Identify which cell holds the provided text, then report its [X, Y] central coordinate. 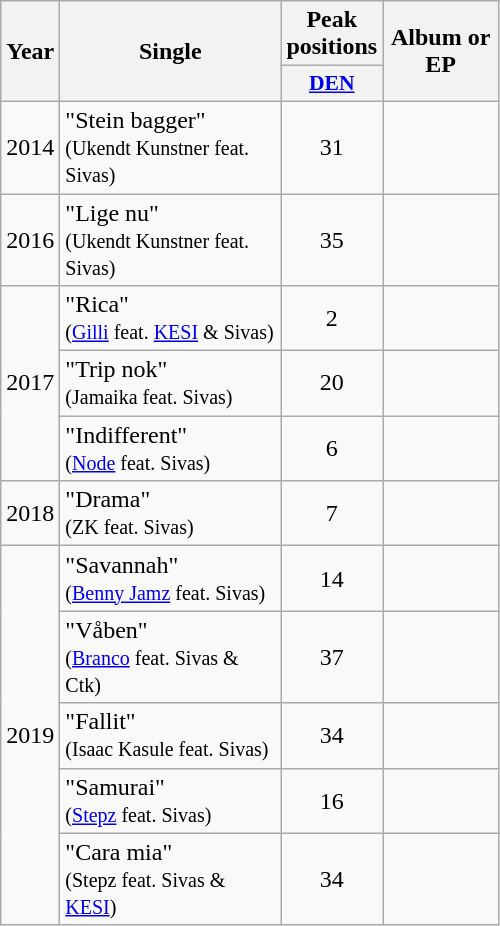
16 [332, 800]
"Rica" (Gilli feat. KESI & Sivas) [170, 318]
2014 [30, 147]
31 [332, 147]
2016 [30, 240]
2 [332, 318]
"Drama"(ZK feat. Sivas) [170, 514]
35 [332, 240]
Peak positions [332, 34]
"Samurai" (Stepz feat. Sivas) [170, 800]
2017 [30, 384]
"Cara mia" (Stepz feat. Sivas & KESI) [170, 879]
37 [332, 657]
"Våben" (Branco feat. Sivas & Ctk) [170, 657]
14 [332, 578]
"Fallit" (Isaac Kasule feat. Sivas) [170, 736]
2018 [30, 514]
"Indifferent" (Node feat. Sivas) [170, 448]
"Trip nok" (Jamaika feat. Sivas) [170, 384]
7 [332, 514]
Album or EP [441, 52]
DEN [332, 84]
Year [30, 52]
Single [170, 52]
6 [332, 448]
2019 [30, 736]
"Stein bagger" (Ukendt Kunstner feat. Sivas) [170, 147]
"Lige nu" (Ukendt Kunstner feat. Sivas) [170, 240]
"Savannah" (Benny Jamz feat. Sivas) [170, 578]
20 [332, 384]
